From the cell containing the given text, extract its center point as [x, y] coordinate. 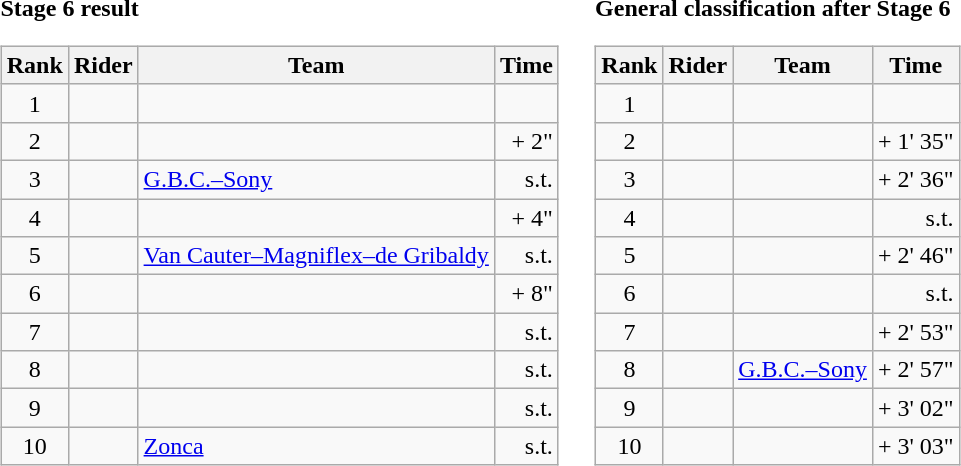
+ 3' 03" [916, 446]
+ 4" [526, 217]
+ 1' 35" [916, 141]
+ 2' 53" [916, 332]
+ 2' 36" [916, 179]
+ 2' 46" [916, 256]
+ 8" [526, 294]
+ 3' 02" [916, 408]
Zonca [316, 446]
+ 2" [526, 141]
Van Cauter–Magniflex–de Gribaldy [316, 256]
+ 2' 57" [916, 370]
